For the text-containing cell, return its midpoint in [X, Y] coordinate format. 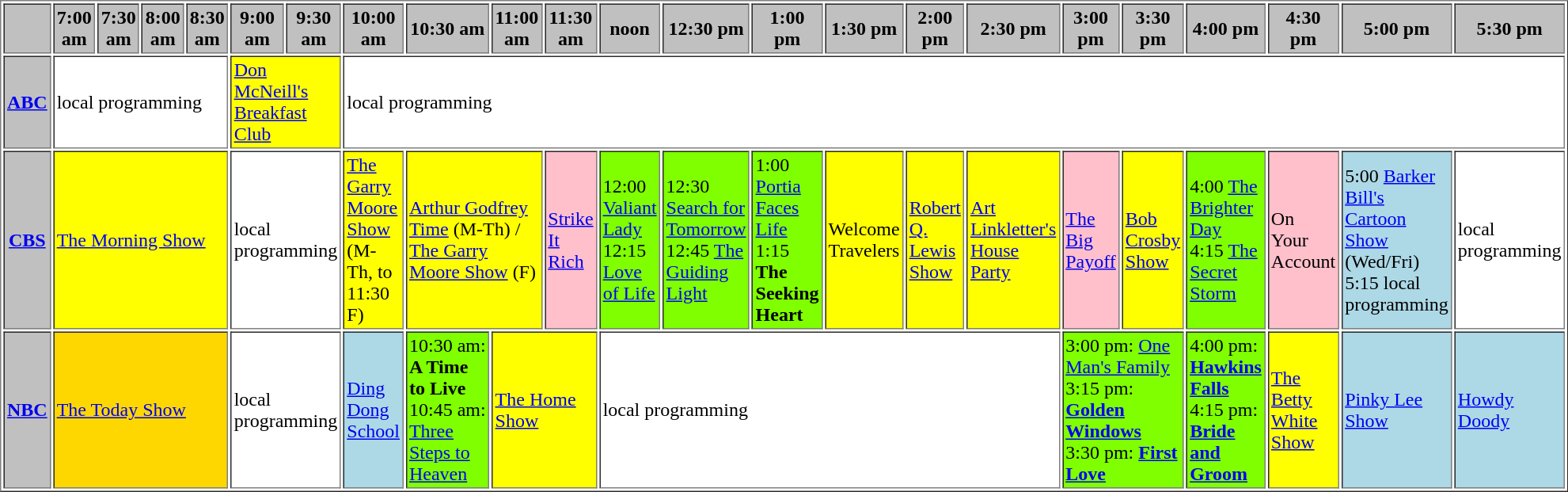
11:30 am [571, 29]
3:00 pm: One Man's Family3:15 pm: Golden Windows3:30 pm: First Love [1123, 410]
NBC [27, 410]
Arthur Godfrey Time (M-Th) / The Garry Moore Show (F) [473, 239]
3:30 pm [1152, 29]
12:30 Search for Tomorrow12:45 The Guiding Light [706, 239]
10:30 am: A Time to Live 10:45 am: Three Steps to Heaven [447, 410]
8:30 am [207, 29]
9:00 am [257, 29]
12:00 Valiant Lady12:15 Love of Life [630, 239]
Pinky Lee Show [1397, 410]
Robert Q. Lewis Show [935, 239]
On Your Account [1303, 239]
The Big Payoff [1091, 239]
5:30 pm [1509, 29]
Ding Dong School [374, 410]
Howdy Doody [1509, 410]
Don McNeill's Breakfast Club [286, 101]
7:00 am [74, 29]
CBS [27, 239]
7:30 am [119, 29]
The Today Show [141, 410]
10:00 am [374, 29]
Bob Crosby Show [1152, 239]
1:30 pm [864, 29]
11:00 am [517, 29]
Art Linkletter's House Party [1013, 239]
10:30 am [447, 29]
Welcome Travelers [864, 239]
noon [630, 29]
4:00 pm [1226, 29]
4:30 pm [1303, 29]
The Betty White Show [1303, 410]
3:00 pm [1091, 29]
1:00 pm [787, 29]
The Home Show [545, 410]
12:30 pm [706, 29]
The Morning Show [141, 239]
8:00 am [163, 29]
4:00 The Brighter Day4:15 The Secret Storm [1226, 239]
5:00 pm [1397, 29]
Strike It Rich [571, 239]
The Garry Moore Show (M-Th, to 11:30 F) [374, 239]
2:30 pm [1013, 29]
2:00 pm [935, 29]
9:30 am [313, 29]
5:00 Barker Bill's Cartoon Show (Wed/Fri)5:15 local programming [1397, 239]
4:00 pm: Hawkins Falls4:15 pm: Bride and Groom [1226, 410]
ABC [27, 101]
1:00 Portia Faces Life1:15 The Seeking Heart [787, 239]
